Return [X, Y] of the center of cell containing provided text 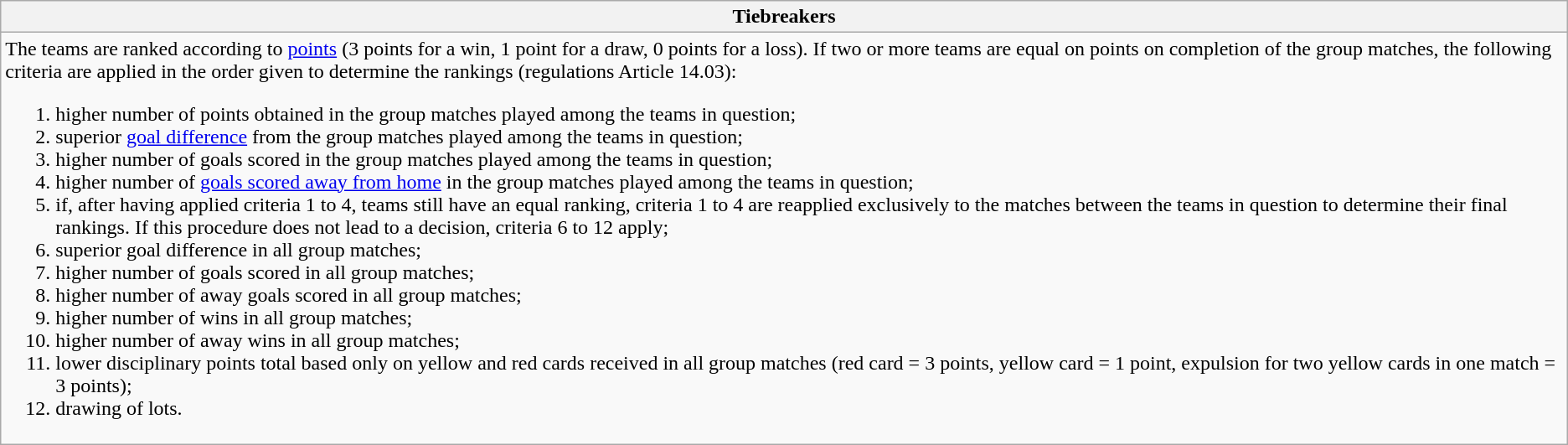
Tiebreakers [784, 17]
